Locate the cell with the specified text and output its (X, Y) center coordinate. 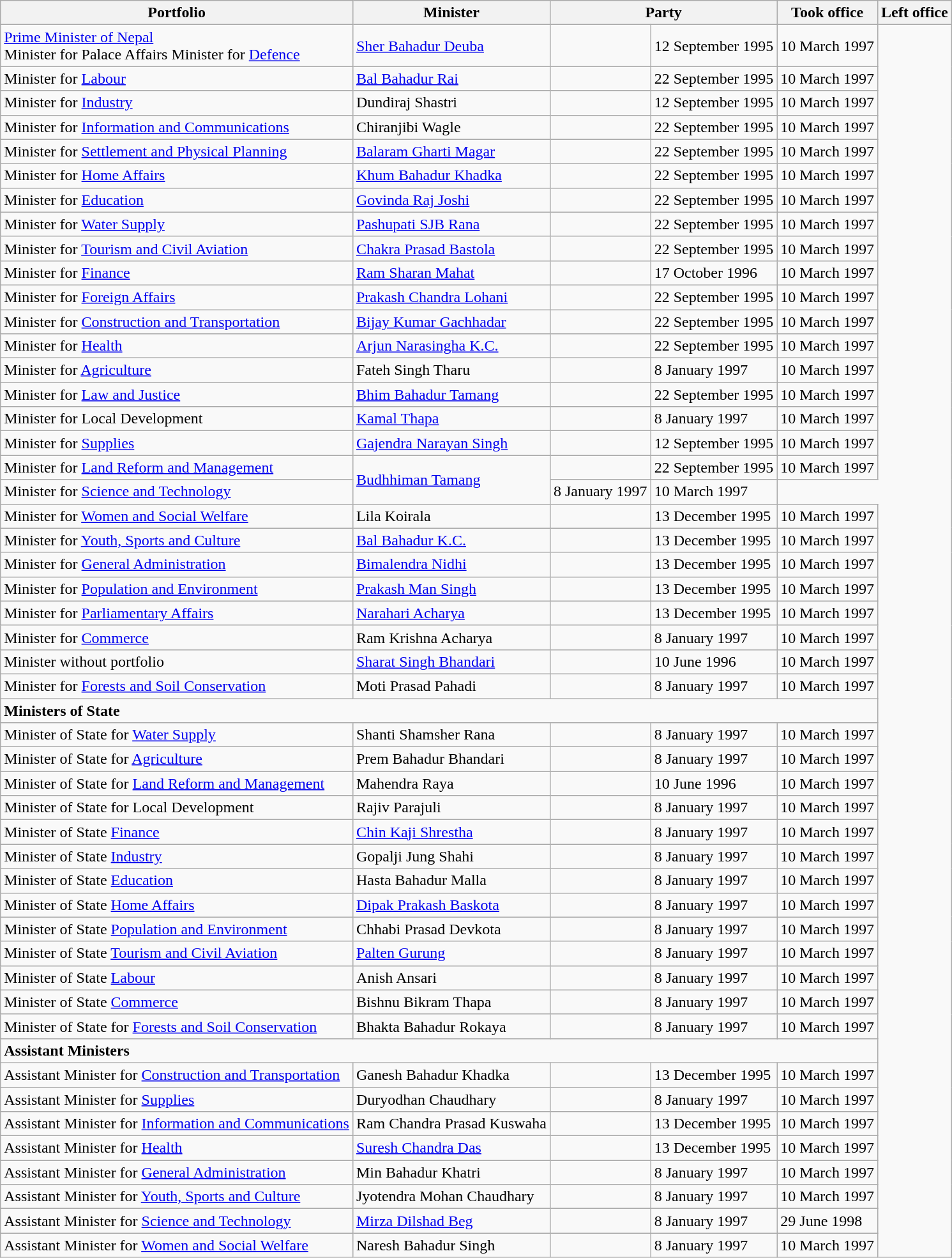
Minister of State Commerce (177, 1002)
Assistant Minister for Science and Technology (177, 1221)
Dipak Prakash Baskota (451, 905)
Minister for Science and Technology (177, 492)
Rajiv Parajuli (451, 808)
Prime Minister of NepalMinister for Palace Affairs Minister for Defence (177, 46)
Portfolio (177, 13)
Assistant Minister for Supplies (177, 1099)
Pashupati SJB Rana (451, 224)
Minister of State Labour (177, 978)
Minister for Foreign Affairs (177, 297)
Minister without portfolio (177, 662)
Assistant Minister for General Administration (177, 1172)
Suresh Chandra Das (451, 1148)
Bijay Kumar Gachhadar (451, 321)
Minister of State Tourism and Civil Aviation (177, 953)
Minister (451, 13)
Assistant Minister for Youth, Sports and Culture (177, 1197)
Moti Prasad Pahadi (451, 686)
Minister of State Education (177, 881)
Minister of State for Agriculture (177, 759)
Mahendra Raya (451, 784)
Bishnu Bikram Thapa (451, 1002)
Hasta Bahadur Malla (451, 881)
Dundiraj Shastri (451, 103)
Minister for Industry (177, 103)
Minister of State Home Affairs (177, 905)
Minister for Construction and Transportation (177, 321)
Minister for Labour (177, 79)
Ministers of State (439, 711)
Min Bahadur Khatri (451, 1172)
Prakash Chandra Lohani (451, 297)
Minister for Land Reform and Management (177, 467)
Minister of State for Local Development (177, 808)
Chakra Prasad Bastola (451, 248)
Assistant Minister for Construction and Transportation (177, 1075)
Gajendra Narayan Singh (451, 443)
Minister of State Finance (177, 832)
Minister for Tourism and Civil Aviation (177, 248)
Anish Ansari (451, 978)
Bimalendra Nidhi (451, 565)
Party (663, 13)
Sher Bahadur Deuba (451, 46)
Narahari Acharya (451, 613)
Duryodhan Chaudhary (451, 1099)
Minister for Population and Environment (177, 589)
Ram Sharan Mahat (451, 273)
Minister for Commerce (177, 637)
Ganesh Bahadur Khadka (451, 1075)
Chin Kaji Shrestha (451, 832)
Minister for General Administration (177, 565)
Minister for Youth, Sports and Culture (177, 540)
Minister for Information and Communications (177, 127)
Chiranjibi Wagle (451, 127)
Minister for Health (177, 346)
Mirza Dilshad Beg (451, 1221)
Bhim Bahadur Tamang (451, 395)
Minister for Agriculture (177, 370)
Budhhiman Tamang (451, 480)
Prakash Man Singh (451, 589)
29 June 1998 (827, 1221)
Minister for Home Affairs (177, 176)
Arjun Narasingha K.C. (451, 346)
Balaram Gharti Magar (451, 151)
Minister for Women and Social Welfare (177, 516)
Sharat Singh Bhandari (451, 662)
Minister for Parliamentary Affairs (177, 613)
Chhabi Prasad Devkota (451, 929)
Minister for Supplies (177, 443)
17 October 1996 (714, 273)
Lila Koirala (451, 516)
Shanti Shamsher Rana (451, 735)
Prem Bahadur Bhandari (451, 759)
Minister for Law and Justice (177, 395)
Gopalji Jung Shahi (451, 856)
Minister for Forests and Soil Conservation (177, 686)
Minister for Education (177, 200)
Minister for Finance (177, 273)
Ram Krishna Acharya (451, 637)
Ram Chandra Prasad Kuswaha (451, 1124)
Kamal Thapa (451, 419)
Assistant Minister for Information and Communications (177, 1124)
Jyotendra Mohan Chaudhary (451, 1197)
Took office (827, 13)
Bhakta Bahadur Rokaya (451, 1026)
Naresh Bahadur Singh (451, 1245)
Minister of State Population and Environment (177, 929)
Minister of State Industry (177, 856)
Fateh Singh Tharu (451, 370)
Assistant Minister for Health (177, 1148)
Bal Bahadur K.C. (451, 540)
Govinda Raj Joshi (451, 200)
Palten Gurung (451, 953)
Minister of State for Water Supply (177, 735)
Bal Bahadur Rai (451, 79)
Minister of State for Forests and Soil Conservation (177, 1026)
Minister of State for Land Reform and Management (177, 784)
Khum Bahadur Khadka (451, 176)
Assistant Minister for Women and Social Welfare (177, 1245)
Left office (915, 13)
Minister for Water Supply (177, 224)
Assistant Ministers (439, 1050)
Minister for Settlement and Physical Planning (177, 151)
Minister for Local Development (177, 419)
